Pinpoint the cell where the given text exists, returning its (X, Y) midpoint coordinate. 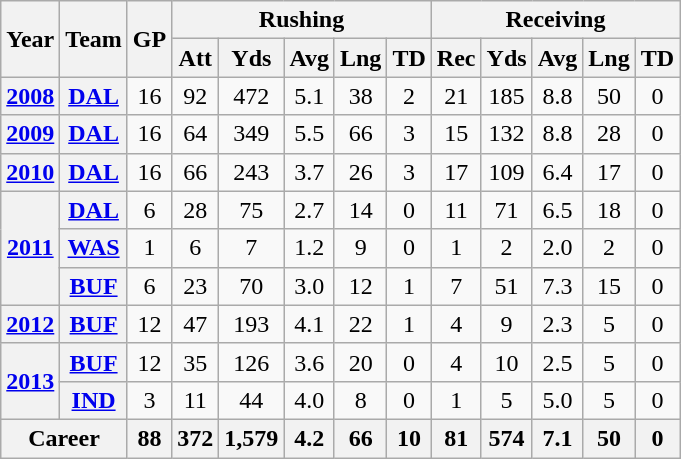
3.7 (310, 172)
2.0 (558, 248)
8 (360, 400)
5.0 (558, 400)
Team (94, 39)
26 (360, 172)
21 (456, 96)
70 (252, 286)
71 (506, 210)
3.0 (310, 286)
2009 (30, 134)
349 (252, 134)
1,579 (252, 438)
14 (360, 210)
44 (252, 400)
Rushing (302, 20)
574 (506, 438)
2008 (30, 96)
4.2 (310, 438)
193 (252, 324)
126 (252, 362)
4.1 (310, 324)
472 (252, 96)
7.1 (558, 438)
64 (196, 134)
20 (360, 362)
1.2 (310, 248)
75 (252, 210)
2.3 (558, 324)
81 (456, 438)
3.6 (310, 362)
35 (196, 362)
109 (506, 172)
6.5 (558, 210)
IND (94, 400)
132 (506, 134)
Att (196, 58)
2012 (30, 324)
7.3 (558, 286)
2010 (30, 172)
22 (360, 324)
5.5 (310, 134)
2011 (30, 248)
6.4 (558, 172)
Rec (456, 58)
5.1 (310, 96)
92 (196, 96)
Receiving (555, 20)
WAS (94, 248)
23 (196, 286)
GP (149, 39)
372 (196, 438)
88 (149, 438)
51 (506, 286)
38 (360, 96)
2.5 (558, 362)
185 (506, 96)
47 (196, 324)
4.0 (310, 400)
Career (64, 438)
2.7 (310, 210)
18 (609, 210)
2013 (30, 381)
243 (252, 172)
Year (30, 39)
